Provide the [X, Y] coordinate of the cell's center where the given text is located.  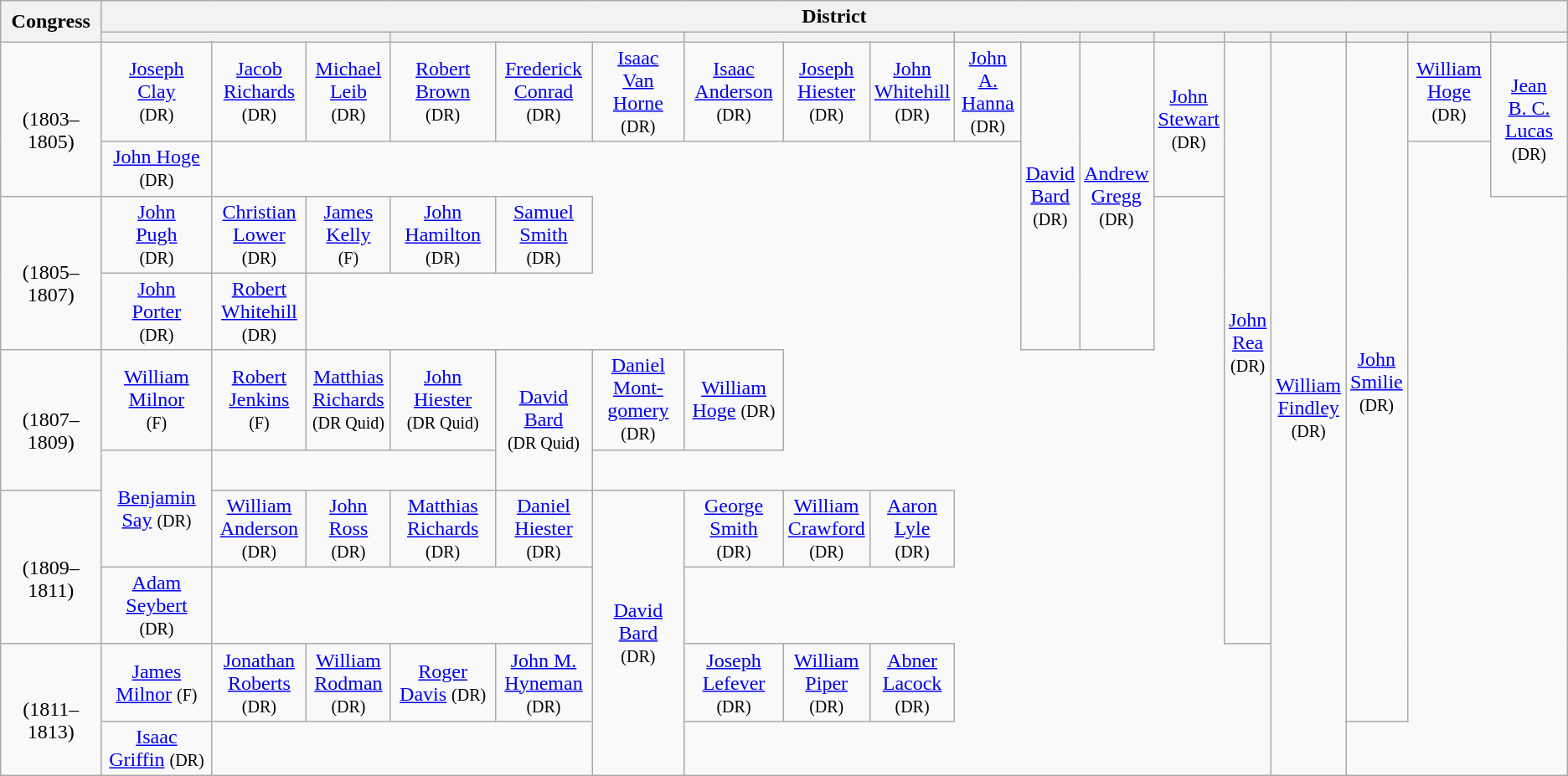
JohnSmilie(DR) [1377, 382]
(1807–1809) [51, 420]
Jean B. C.Lucas (DR) [1529, 119]
(1809–1811) [51, 567]
AndrewGregg(DR) [1117, 196]
JohnStewart(DR) [1189, 119]
WilliamMilnor(F) [157, 400]
JosephClay(DR) [157, 92]
JosephHiester(DR) [826, 92]
JonathanRoberts(DR) [259, 682]
AdamSeybert(DR) [157, 605]
JosephLefever (DR) [734, 682]
JacobRichards(DR) [259, 92]
John M.Hyneman(DR) [544, 682]
RogerDavis (DR) [442, 682]
MatthiasRichards(DR Quid) [348, 400]
AbnerLacock(DR) [912, 682]
JohnPugh(DR) [157, 234]
IsaacVan Horne(DR) [638, 92]
JohnRea(DR) [1247, 343]
WilliamCrawford(DR) [826, 528]
AaronLyle(DR) [912, 528]
WilliamFindley(DR) [1308, 409]
RobertBrown(DR) [442, 92]
JamesMilnor (F) [157, 682]
WilliamRodman(DR) [348, 682]
RobertJenkins(F) [259, 400]
ChristianLower (DR) [259, 234]
SamuelSmith(DR) [544, 234]
FrederickConrad(DR) [544, 92]
JohnPorter(DR) [157, 311]
DanielHiester (DR) [544, 528]
GeorgeSmith(DR) [734, 528]
District [834, 17]
(1803–1805) [51, 119]
JohnHiester(DR Quid) [442, 400]
John Hoge (DR) [157, 169]
WilliamAnderson(DR) [259, 528]
JohnWhitehill(DR) [912, 92]
MichaelLeib(DR) [348, 92]
WilliamPiper(DR) [826, 682]
MatthiasRichards(DR) [442, 528]
DavidBard(DR Quid) [544, 420]
DanielMont­gomery(DR) [638, 400]
RobertWhitehill(DR) [259, 311]
JohnRoss (DR) [348, 528]
IsaacAnderson(DR) [734, 92]
JohnHamilton (DR) [442, 234]
John A.Hanna(DR) [988, 92]
Congress [51, 22]
JamesKelly(F) [348, 234]
BenjaminSay (DR) [157, 508]
IsaacGriffin (DR) [157, 748]
(1805–1807) [51, 273]
(1811–1813) [51, 710]
